Capture the cell that displays the provided text and extract its (x, y) central coordinate. 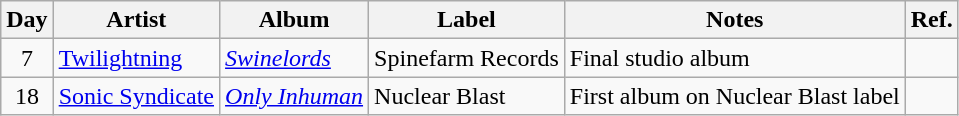
Final studio album (734, 58)
Notes (734, 20)
Spinefarm Records (467, 58)
Nuclear Blast (467, 96)
Swinelords (294, 58)
18 (27, 96)
First album on Nuclear Blast label (734, 96)
Artist (136, 20)
Label (467, 20)
Sonic Syndicate (136, 96)
Album (294, 20)
Only Inhuman (294, 96)
Day (27, 20)
Ref. (932, 20)
Twilightning (136, 58)
7 (27, 58)
